Detect which cell encompasses the target text, then output its [X, Y] center coordinate. 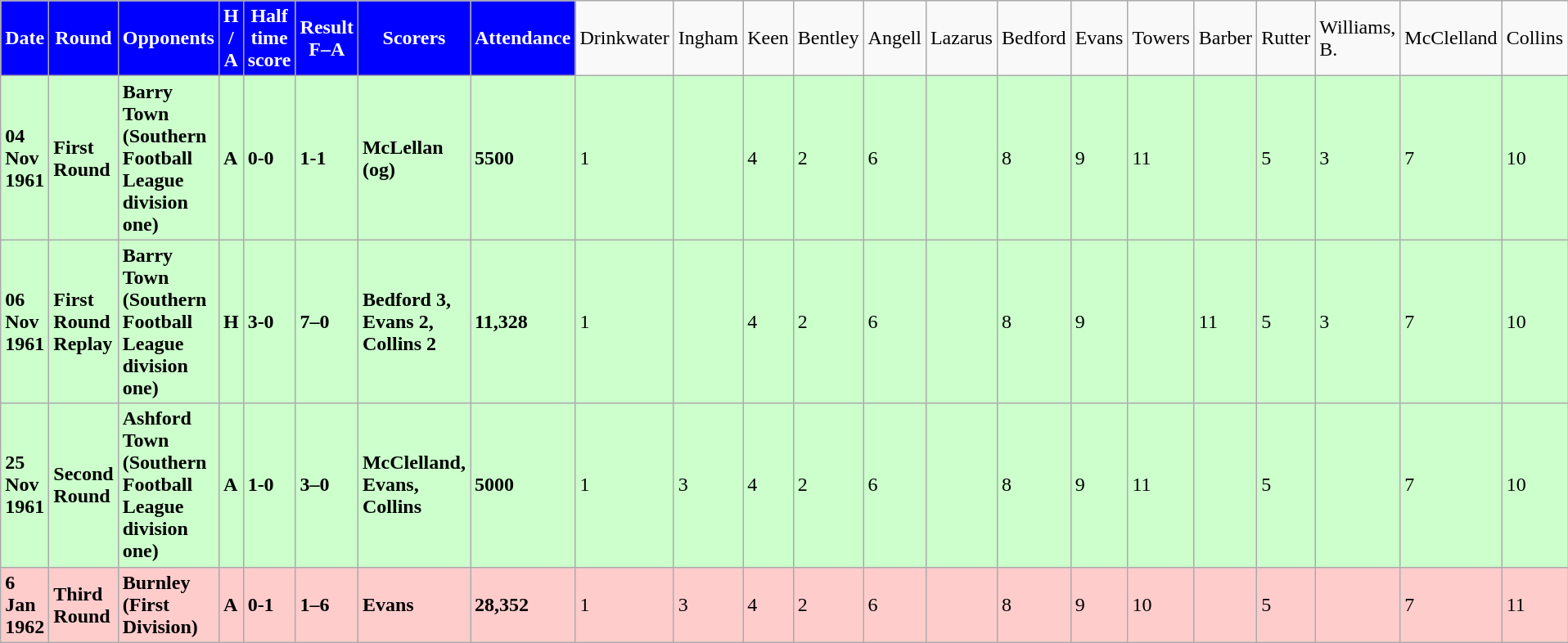
1-1 [327, 158]
Williams, B. [1358, 38]
0-1 [269, 605]
1-0 [269, 485]
Ingham [708, 38]
Bentley [828, 38]
First Round Replay [83, 321]
Towers [1160, 38]
Bedford [1034, 38]
5000 [522, 485]
Burnley (First Division) [169, 605]
0-0 [269, 158]
28,352 [522, 605]
Scorers [414, 38]
Angell [894, 38]
McClelland, Evans, Collins [414, 485]
Barber [1225, 38]
1–6 [327, 605]
Ashford Town (Southern Football League division one) [169, 485]
Third Round [83, 605]
Bedford 3, Evans 2, Collins 2 [414, 321]
11,328 [522, 321]
Rutter [1286, 38]
06 Nov 1961 [25, 321]
3-0 [269, 321]
Keen [768, 38]
Collins [1534, 38]
6 Jan 1962 [25, 605]
Round [83, 38]
Opponents [169, 38]
McLellan (og) [414, 158]
H / A [231, 38]
ResultF–A [327, 38]
3–0 [327, 485]
McClelland [1451, 38]
Attendance [522, 38]
Date [25, 38]
5500 [522, 158]
H [231, 321]
7–0 [327, 321]
Lazarus [961, 38]
Half time score [269, 38]
First Round [83, 158]
04 Nov 1961 [25, 158]
25 Nov 1961 [25, 485]
Drinkwater [624, 38]
Second Round [83, 485]
